Pinpoint the cell where the given text exists, returning its [x, y] midpoint coordinate. 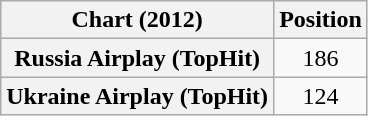
Position [321, 20]
186 [321, 58]
124 [321, 96]
Russia Airplay (TopHit) [138, 58]
Ukraine Airplay (TopHit) [138, 96]
Chart (2012) [138, 20]
